Identify which cell holds the provided text, then report its (x, y) central coordinate. 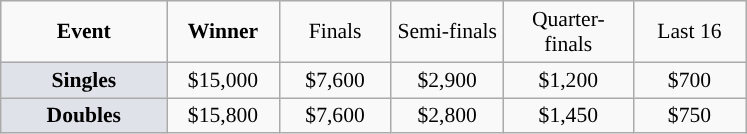
Semi-finals (447, 32)
Singles (84, 80)
Doubles (84, 116)
$15,000 (223, 80)
Winner (223, 32)
$700 (689, 80)
Last 16 (689, 32)
Event (84, 32)
$2,800 (447, 116)
$2,900 (447, 80)
$15,800 (223, 116)
$1,200 (568, 80)
Quarter-finals (568, 32)
$1,450 (568, 116)
Finals (335, 32)
$750 (689, 116)
